Detect which cell encompasses the target text, then output its [X, Y] center coordinate. 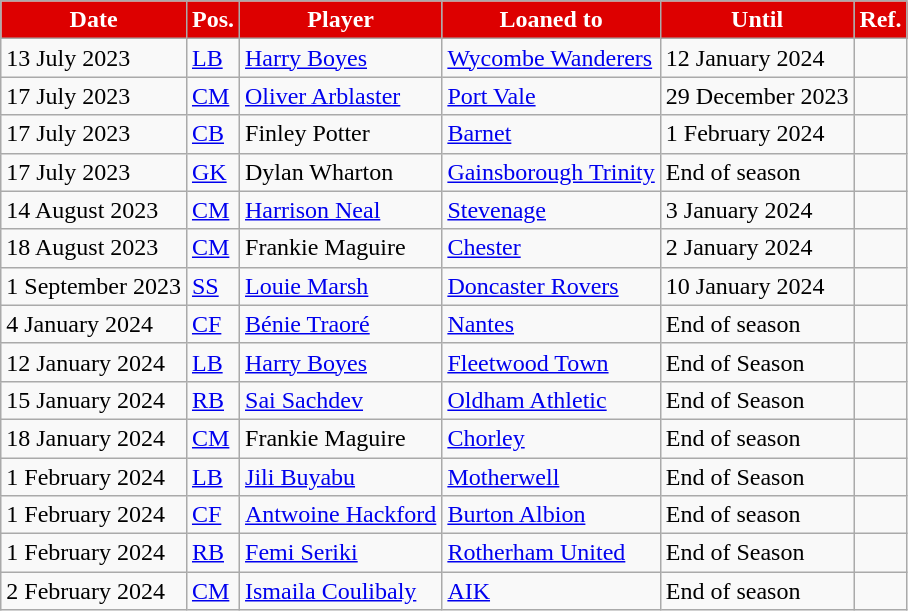
Ismaila Coulibaly [341, 591]
Ref. [880, 20]
Bénie Traoré [341, 324]
14 August 2023 [94, 210]
3 January 2024 [757, 210]
13 July 2023 [94, 58]
29 December 2023 [757, 96]
Oliver Arblaster [341, 96]
Chorley [551, 438]
Burton Albion [551, 515]
Port Vale [551, 96]
Date [94, 20]
Harrison Neal [341, 210]
Rotherham United [551, 553]
Oldham Athletic [551, 400]
Motherwell [551, 477]
Barnet [551, 134]
Player [341, 20]
Jili Buyabu [341, 477]
Gainsborough Trinity [551, 172]
Fleetwood Town [551, 362]
Femi Seriki [341, 553]
Doncaster Rovers [551, 286]
Dylan Wharton [341, 172]
GK [212, 172]
Until [757, 20]
1 September 2023 [94, 286]
Sai Sachdev [341, 400]
Stevenage [551, 210]
CB [212, 134]
2 February 2024 [94, 591]
AIK [551, 591]
Antwoine Hackford [341, 515]
4 January 2024 [94, 324]
10 January 2024 [757, 286]
Finley Potter [341, 134]
2 January 2024 [757, 248]
15 January 2024 [94, 400]
Chester [551, 248]
Louie Marsh [341, 286]
18 January 2024 [94, 438]
SS [212, 286]
Wycombe Wanderers [551, 58]
Nantes [551, 324]
18 August 2023 [94, 248]
Pos. [212, 20]
Loaned to [551, 20]
